Identify which cell holds the provided text, then report its [X, Y] central coordinate. 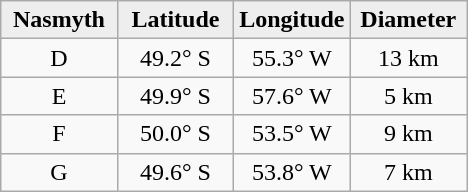
49.2° S [175, 58]
7 km [408, 172]
G [59, 172]
57.6° W [292, 96]
Latitude [175, 20]
D [59, 58]
F [59, 134]
49.9° S [175, 96]
13 km [408, 58]
E [59, 96]
53.8° W [292, 172]
Nasmyth [59, 20]
Longitude [292, 20]
5 km [408, 96]
49.6° S [175, 172]
50.0° S [175, 134]
9 km [408, 134]
Diameter [408, 20]
55.3° W [292, 58]
53.5° W [292, 134]
